Pinpoint the cell where the given text exists, returning its [X, Y] midpoint coordinate. 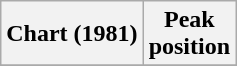
Chart (1981) [72, 34]
Peakposition [189, 34]
